Determine the [x, y] coordinate at the center of the cell enclosing the given text.  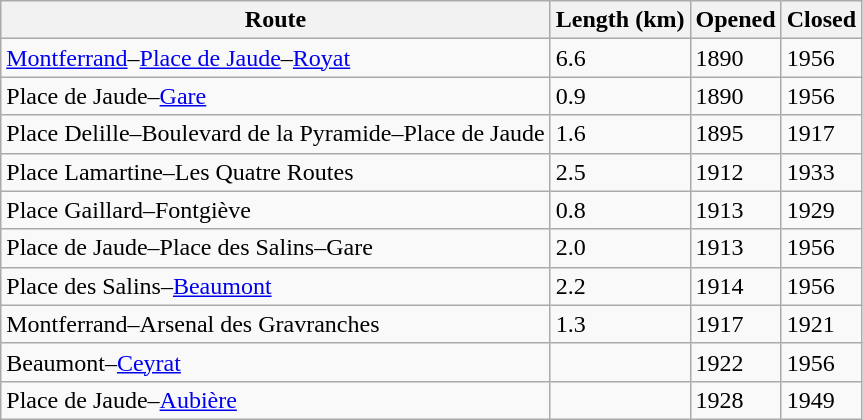
Beaumont–Ceyrat [276, 362]
Place Lamartine–Les Quatre Routes [276, 172]
1949 [821, 400]
Place des Salins–Beaumont [276, 286]
6.6 [620, 58]
1921 [821, 324]
Place de Jaude–Place des Salins–Gare [276, 248]
1.6 [620, 134]
1933 [821, 172]
Route [276, 20]
Place Gaillard–Fontgiève [276, 210]
Place de Jaude–Aubière [276, 400]
Place Delille–Boulevard de la Pyramide–Place de Jaude [276, 134]
Montferrand–Place de Jaude–Royat [276, 58]
1912 [736, 172]
Length (km) [620, 20]
Opened [736, 20]
1.3 [620, 324]
1922 [736, 362]
1914 [736, 286]
0.9 [620, 96]
1929 [821, 210]
0.8 [620, 210]
2.5 [620, 172]
Montferrand–Arsenal des Gravranches [276, 324]
Closed [821, 20]
2.0 [620, 248]
1895 [736, 134]
2.2 [620, 286]
Place de Jaude–Gare [276, 96]
1928 [736, 400]
